Return the (x, y) coordinate for the center point of the cell that contains the specified text.  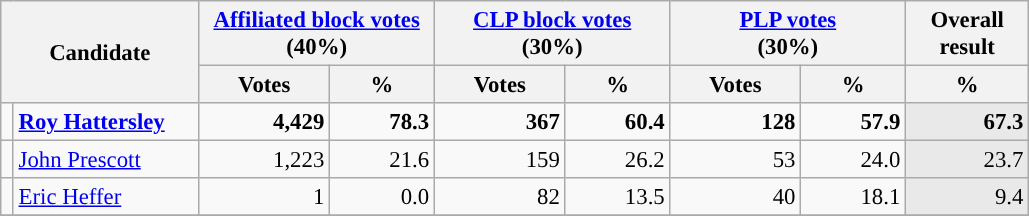
67.3 (968, 122)
PLP votes (30%) (788, 34)
159 (500, 160)
57.9 (854, 122)
Overall result (968, 34)
40 (736, 197)
Roy Hattersley (106, 122)
53 (736, 160)
CLP block votes (30%) (552, 34)
Affiliated block votes (40%) (317, 34)
82 (500, 197)
9.4 (968, 197)
60.4 (618, 122)
Candidate (100, 52)
18.1 (854, 197)
78.3 (382, 122)
Eric Heffer (106, 197)
23.7 (968, 160)
26.2 (618, 160)
4,429 (264, 122)
24.0 (854, 160)
21.6 (382, 160)
367 (500, 122)
1 (264, 197)
13.5 (618, 197)
John Prescott (106, 160)
128 (736, 122)
0.0 (382, 197)
1,223 (264, 160)
